Return [X, Y] of the center of cell containing provided text 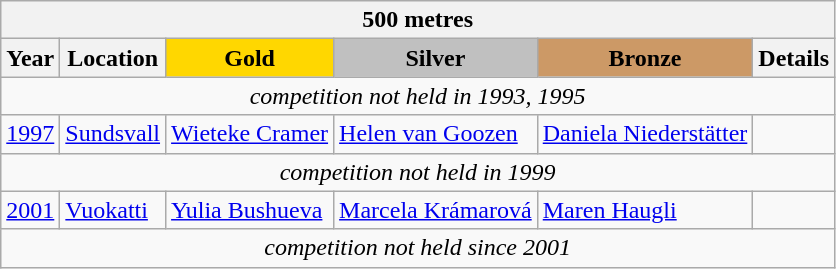
2001 [30, 210]
Maren Haugli [645, 210]
competition not held in 1993, 1995 [418, 96]
Gold [250, 58]
Daniela Niederstätter [645, 134]
Year [30, 58]
Sundsvall [113, 134]
Helen van Goozen [436, 134]
1997 [30, 134]
Bronze [645, 58]
Location [113, 58]
Silver [436, 58]
Wieteke Cramer [250, 134]
Vuokatti [113, 210]
Details [794, 58]
Marcela Krámarová [436, 210]
competition not held since 2001 [418, 248]
500 metres [418, 20]
competition not held in 1999 [418, 172]
Yulia Bushueva [250, 210]
